Search for the cell housing the specified text and yield its (x, y) center coordinate. 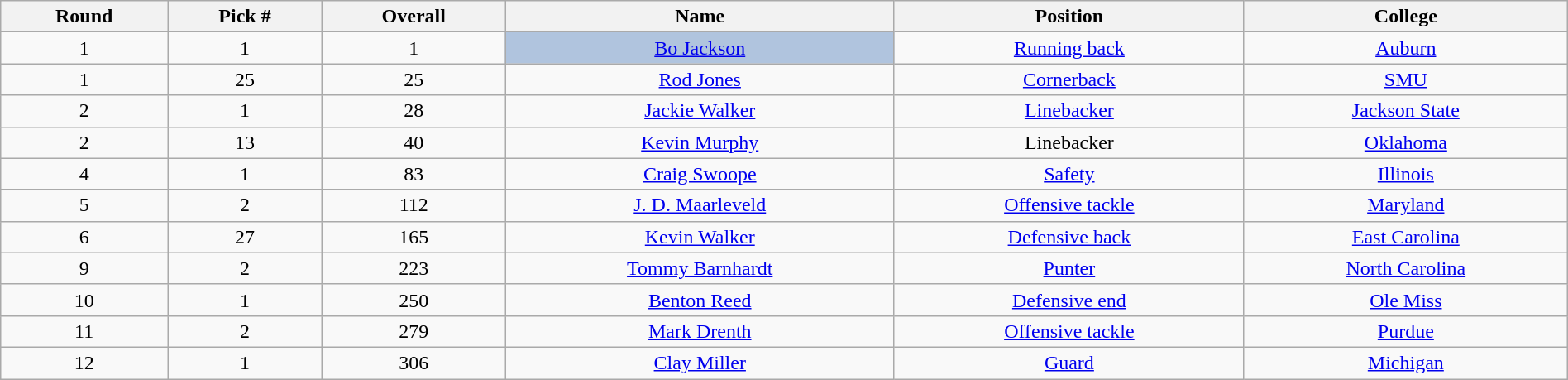
Clay Miller (700, 363)
Overall (414, 17)
250 (414, 300)
Illinois (1406, 174)
Jackie Walker (700, 111)
5 (84, 205)
6 (84, 237)
306 (414, 363)
SMU (1406, 79)
Guard (1068, 363)
Defensive back (1068, 237)
9 (84, 268)
Position (1068, 17)
279 (414, 331)
Pick # (245, 17)
Defensive end (1068, 300)
11 (84, 331)
Auburn (1406, 48)
Cornerback (1068, 79)
12 (84, 363)
Benton Reed (700, 300)
223 (414, 268)
Punter (1068, 268)
112 (414, 205)
Craig Swoope (700, 174)
Oklahoma (1406, 142)
Round (84, 17)
East Carolina (1406, 237)
40 (414, 142)
165 (414, 237)
Name (700, 17)
College (1406, 17)
Tommy Barnhardt (700, 268)
Kevin Walker (700, 237)
North Carolina (1406, 268)
Mark Drenth (700, 331)
Ole Miss (1406, 300)
Michigan (1406, 363)
Maryland (1406, 205)
83 (414, 174)
4 (84, 174)
Kevin Murphy (700, 142)
Jackson State (1406, 111)
27 (245, 237)
Purdue (1406, 331)
Rod Jones (700, 79)
Running back (1068, 48)
Safety (1068, 174)
13 (245, 142)
Bo Jackson (700, 48)
28 (414, 111)
10 (84, 300)
J. D. Maarleveld (700, 205)
